Capture the cell that displays the provided text and extract its [x, y] central coordinate. 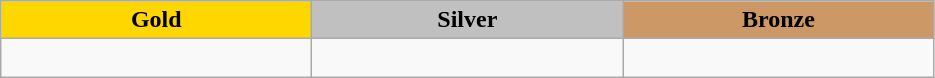
Silver [468, 20]
Bronze [778, 20]
Gold [156, 20]
